Return the [x, y] coordinate for the center point of the cell that contains the specified text.  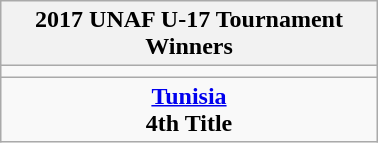
2017 UNAF U-17 Tournament Winners [189, 34]
Tunisia4th Title [189, 110]
